Identify which cell holds the provided text, then report its (x, y) central coordinate. 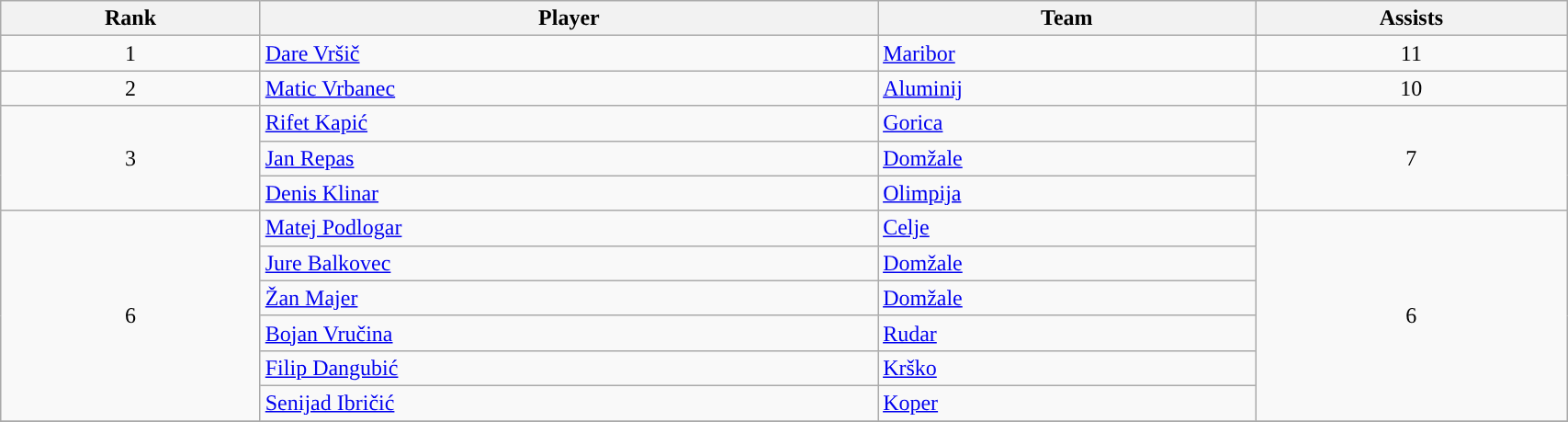
Senijad Ibričić (569, 403)
2 (130, 88)
Rank (130, 18)
Assists (1411, 18)
Rudar (1067, 333)
11 (1411, 53)
Bojan Vručina (569, 333)
Jure Balkovec (569, 263)
Celje (1067, 228)
Koper (1067, 403)
Krško (1067, 368)
1 (130, 53)
Olimpija (1067, 193)
Žan Majer (569, 298)
Team (1067, 18)
Rifet Kapić (569, 123)
Denis Klinar (569, 193)
Player (569, 18)
Jan Repas (569, 158)
Maribor (1067, 53)
3 (130, 158)
10 (1411, 88)
Gorica (1067, 123)
Filip Dangubić (569, 368)
7 (1411, 158)
Dare Vršič (569, 53)
Aluminij (1067, 88)
Matic Vrbanec (569, 88)
Matej Podlogar (569, 228)
